Return (x, y) of the center of cell containing provided text 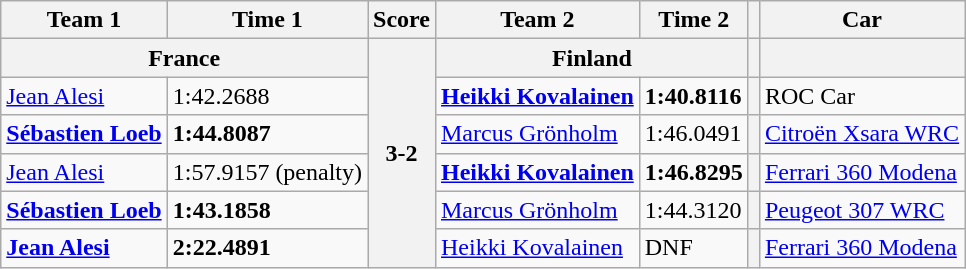
1:46.0491 (694, 134)
Team 1 (84, 20)
2:22.4891 (267, 248)
1:57.9157 (penalty) (267, 172)
Citroën Xsara WRC (862, 134)
1:46.8295 (694, 172)
DNF (694, 248)
1:43.1858 (267, 210)
Car (862, 20)
Score (402, 20)
1:44.3120 (694, 210)
3-2 (402, 153)
Peugeot 307 WRC (862, 210)
Team 2 (537, 20)
1:42.2688 (267, 96)
1:44.8087 (267, 134)
Time 1 (267, 20)
Finland (592, 58)
France (184, 58)
Time 2 (694, 20)
1:40.8116 (694, 96)
ROC Car (862, 96)
